Find where the given text appears and provide that cell's center as [x, y] coordinate. 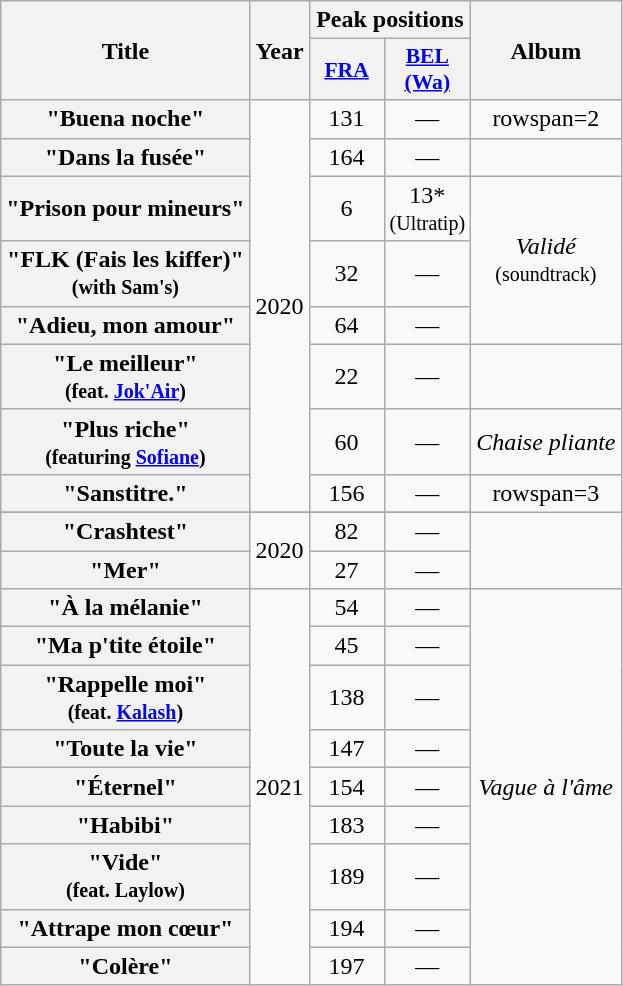
"À la mélanie" [126, 608]
"Adieu, mon amour" [126, 325]
"Dans la fusée" [126, 157]
164 [346, 157]
"Prison pour mineurs" [126, 208]
Year [280, 50]
32 [346, 274]
22 [346, 376]
197 [346, 966]
156 [346, 493]
6 [346, 208]
"Ma p'tite étoile" [126, 646]
"Sanstitre." [126, 493]
27 [346, 569]
194 [346, 928]
BEL (Wa) [428, 70]
189 [346, 876]
54 [346, 608]
138 [346, 698]
60 [346, 442]
Album [546, 50]
"Vide" (feat. Laylow) [126, 876]
2021 [280, 788]
rowspan=3 [546, 493]
131 [346, 119]
154 [346, 787]
"Colère" [126, 966]
Vague à l'âme [546, 788]
Peak positions [390, 20]
64 [346, 325]
"Attrape mon cœur" [126, 928]
"Crashtest" [126, 531]
"Toute la vie" [126, 749]
"Le meilleur"(feat. Jok'Air) [126, 376]
"Éternel" [126, 787]
13*(Ultratip) [428, 208]
"Buena noche" [126, 119]
82 [346, 531]
Chaise pliante [546, 442]
45 [346, 646]
183 [346, 825]
"Habibi" [126, 825]
Validé (soundtrack) [546, 260]
Title [126, 50]
"Mer" [126, 569]
"Plus riche"(featuring Sofiane) [126, 442]
FRA [346, 70]
147 [346, 749]
rowspan=2 [546, 119]
"FLK (Fais les kiffer)"(with Sam's) [126, 274]
"Rappelle moi"(feat. Kalash) [126, 698]
